Capture the cell that displays the provided text and extract its [X, Y] central coordinate. 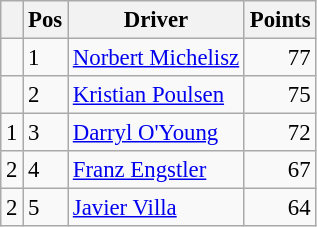
5 [46, 208]
77 [280, 58]
64 [280, 208]
4 [46, 170]
Pos [46, 20]
3 [46, 133]
75 [280, 95]
Driver [156, 20]
72 [280, 133]
67 [280, 170]
Norbert Michelisz [156, 58]
Javier Villa [156, 208]
Kristian Poulsen [156, 95]
Darryl O'Young [156, 133]
Franz Engstler [156, 170]
Points [280, 20]
